Determine the [x, y] coordinate at the center of the cell enclosing the given text.  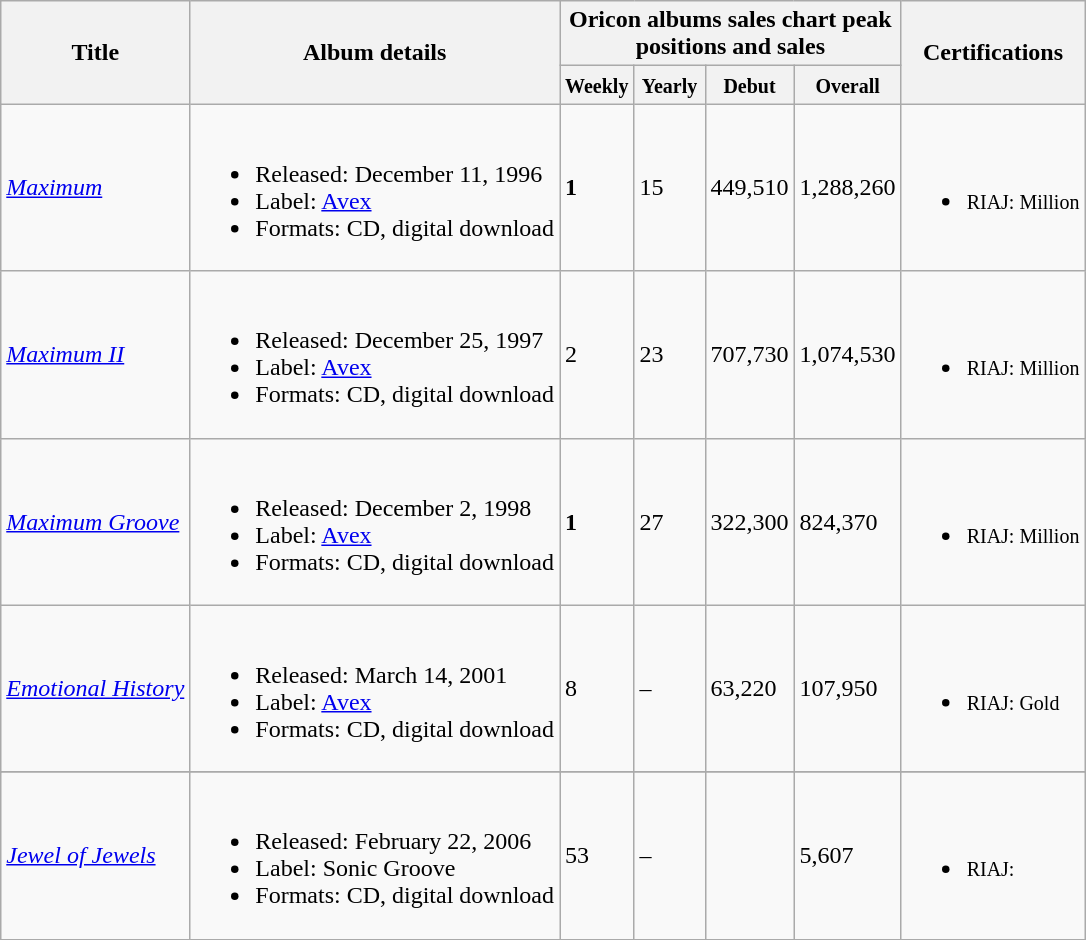
27 [670, 522]
23 [670, 354]
RIAJ: [993, 856]
Released: December 11, 1996Label: AvexFormats: CD, digital download [375, 188]
Debut [750, 85]
Jewel of Jewels [96, 856]
449,510 [750, 188]
Yearly [670, 85]
Maximum [96, 188]
Oricon albums sales chart peak positions and sales [731, 34]
Emotional History [96, 688]
15 [670, 188]
Maximum II [96, 354]
Maximum Groove [96, 522]
Album details [375, 52]
Title [96, 52]
1,288,260 [848, 188]
322,300 [750, 522]
1,074,530 [848, 354]
107,950 [848, 688]
63,220 [750, 688]
707,730 [750, 354]
Released: December 2, 1998Label: AvexFormats: CD, digital download [375, 522]
53 [597, 856]
Certifications [993, 52]
Overall [848, 85]
Weekly [597, 85]
RIAJ: Gold [993, 688]
5,607 [848, 856]
Released: February 22, 2006Label: Sonic GrooveFormats: CD, digital download [375, 856]
2 [597, 354]
Released: December 25, 1997Label: AvexFormats: CD, digital download [375, 354]
Released: March 14, 2001Label: AvexFormats: CD, digital download [375, 688]
824,370 [848, 522]
8 [597, 688]
